Locate the cell with the specified text and output its [x, y] center coordinate. 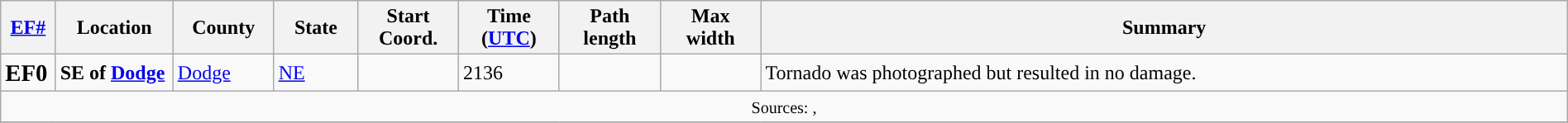
Summary [1164, 28]
Sources: , [784, 106]
State [316, 28]
Path length [610, 28]
Dodge [223, 73]
EF# [28, 28]
Tornado was photographed but resulted in no damage. [1164, 73]
NE [316, 73]
EF0 [28, 73]
Location [114, 28]
SE of Dodge [114, 73]
Time (UTC) [509, 28]
County [223, 28]
Start Coord. [409, 28]
2136 [509, 73]
Max width [710, 28]
